Output the [x, y] coordinate of the center of the cell containing the given text.  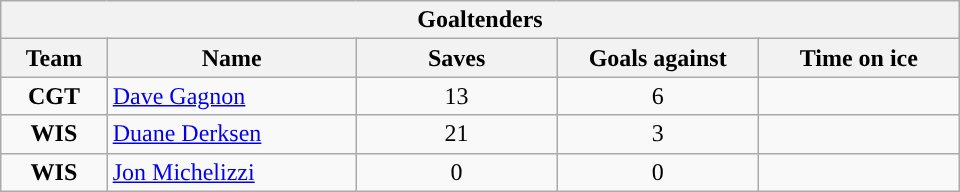
13 [456, 96]
Jon Michelizzi [232, 172]
CGT [54, 96]
Name [232, 58]
Dave Gagnon [232, 96]
3 [658, 134]
Time on ice [858, 58]
6 [658, 96]
Goaltenders [480, 20]
Team [54, 58]
Goals against [658, 58]
Duane Derksen [232, 134]
Saves [456, 58]
21 [456, 134]
